Identify which cell holds the provided text, then report its (X, Y) central coordinate. 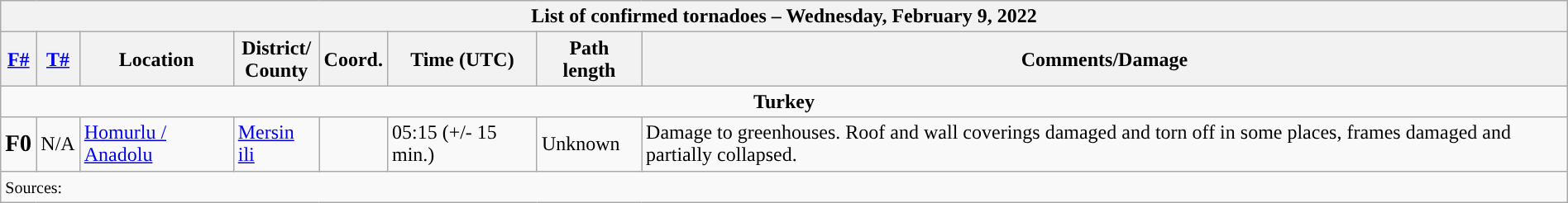
District/County (276, 59)
Coord. (353, 59)
T# (58, 59)
Location (156, 59)
Comments/Damage (1105, 59)
Turkey (784, 101)
05:15 (+/- 15 min.) (461, 144)
Sources: (784, 186)
Path length (589, 59)
Time (UTC) (461, 59)
F# (18, 59)
F0 (18, 144)
Mersin ili (276, 144)
Homurlu / Anadolu (156, 144)
List of confirmed tornadoes – Wednesday, February 9, 2022 (784, 17)
Unknown (589, 144)
Damage to greenhouses. Roof and wall coverings damaged and torn off in some places, frames damaged and partially collapsed. (1105, 144)
N/A (58, 144)
